Scan for the cell matching the given text and deliver its [X, Y] coordinate at center. 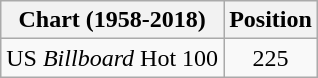
Position [271, 20]
225 [271, 58]
Chart (1958-2018) [112, 20]
US Billboard Hot 100 [112, 58]
